Provide the (X, Y) coordinate of the cell's center where the given text is located.  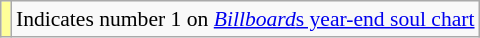
Indicates number 1 on Billboards year-end soul chart (246, 19)
